Determine the (x, y) coordinate at the center of the cell enclosing the given text.  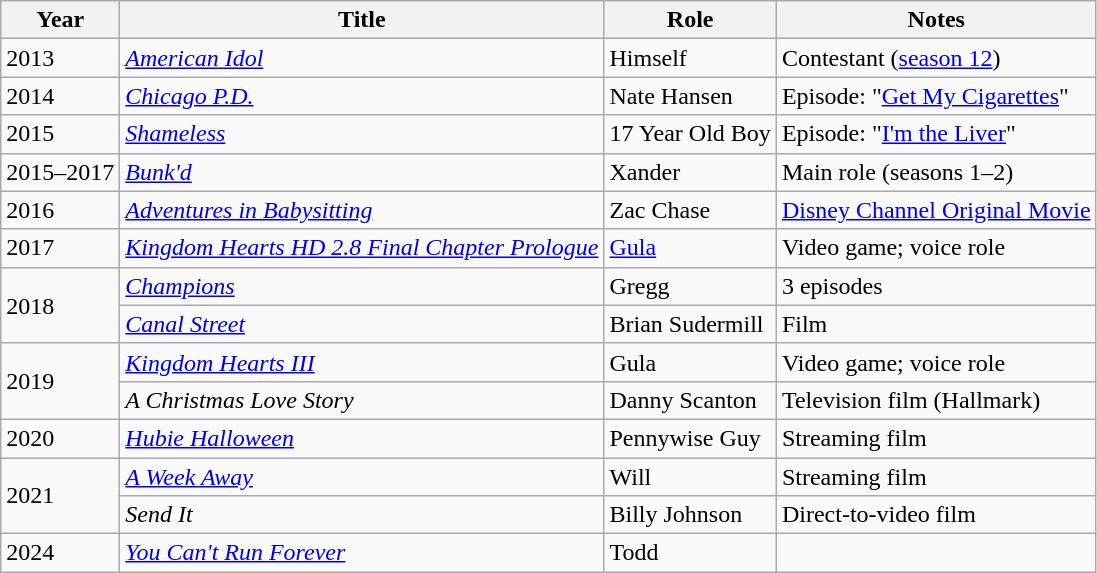
2013 (60, 58)
Canal Street (362, 324)
Direct-to-video film (936, 515)
2015–2017 (60, 172)
17 Year Old Boy (690, 134)
You Can't Run Forever (362, 553)
A Christmas Love Story (362, 400)
Bunk'd (362, 172)
American Idol (362, 58)
Kingdom Hearts HD 2.8 Final Chapter Prologue (362, 248)
Film (936, 324)
Nate Hansen (690, 96)
Hubie Halloween (362, 438)
Title (362, 20)
2021 (60, 496)
2020 (60, 438)
Himself (690, 58)
A Week Away (362, 477)
Television film (Hallmark) (936, 400)
2017 (60, 248)
Champions (362, 286)
Brian Sudermill (690, 324)
Todd (690, 553)
Episode: "Get My Cigarettes" (936, 96)
Episode: "I'm the Liver" (936, 134)
Danny Scanton (690, 400)
2014 (60, 96)
2024 (60, 553)
Role (690, 20)
Zac Chase (690, 210)
Will (690, 477)
Shameless (362, 134)
2019 (60, 381)
Contestant (season 12) (936, 58)
Kingdom Hearts III (362, 362)
3 episodes (936, 286)
Notes (936, 20)
2016 (60, 210)
Gregg (690, 286)
Pennywise Guy (690, 438)
Send It (362, 515)
Billy Johnson (690, 515)
Disney Channel Original Movie (936, 210)
2015 (60, 134)
Adventures in Babysitting (362, 210)
Xander (690, 172)
Year (60, 20)
Chicago P.D. (362, 96)
Main role (seasons 1–2) (936, 172)
2018 (60, 305)
